Determine the (X, Y) coordinate at the center of the cell enclosing the given text.  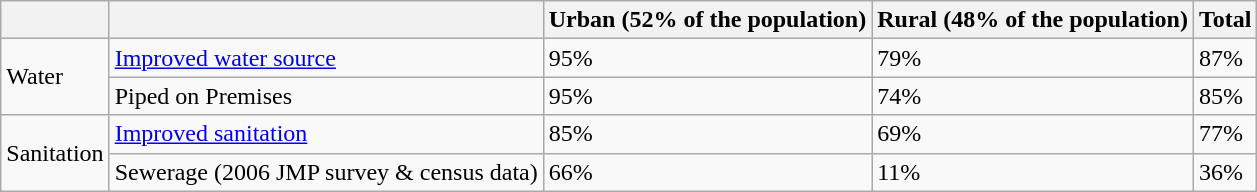
11% (1033, 172)
79% (1033, 58)
36% (1225, 172)
Improved sanitation (326, 134)
69% (1033, 134)
Total (1225, 20)
87% (1225, 58)
Piped on Premises (326, 96)
Improved water source (326, 58)
77% (1225, 134)
Sewerage (2006 JMP survey & census data) (326, 172)
74% (1033, 96)
Water (55, 77)
66% (707, 172)
Sanitation (55, 153)
Urban (52% of the population) (707, 20)
Rural (48% of the population) (1033, 20)
